Find where the given text appears and provide that cell's center as (X, Y) coordinate. 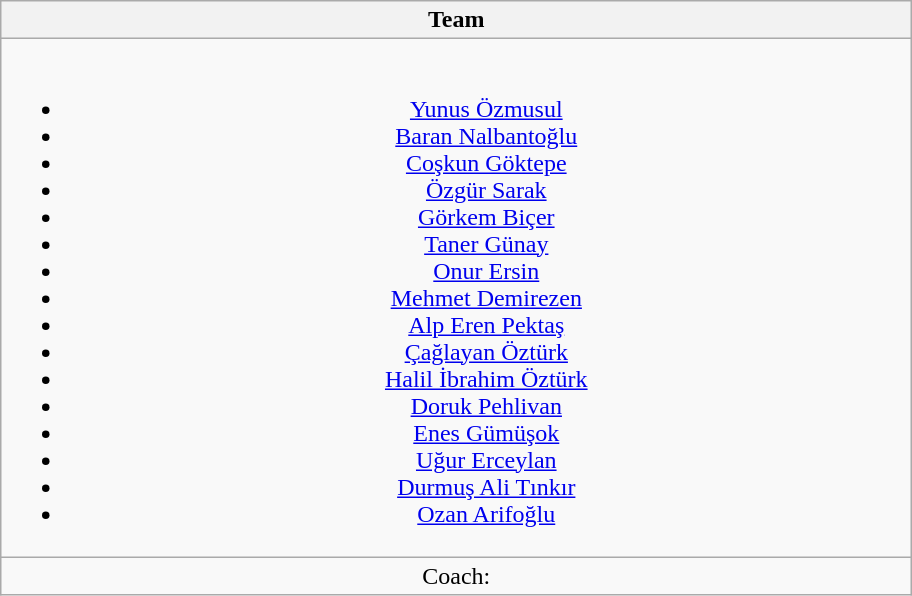
Coach: (456, 576)
Team (456, 20)
